Output the (x, y) coordinate of the center of the cell containing the given text.  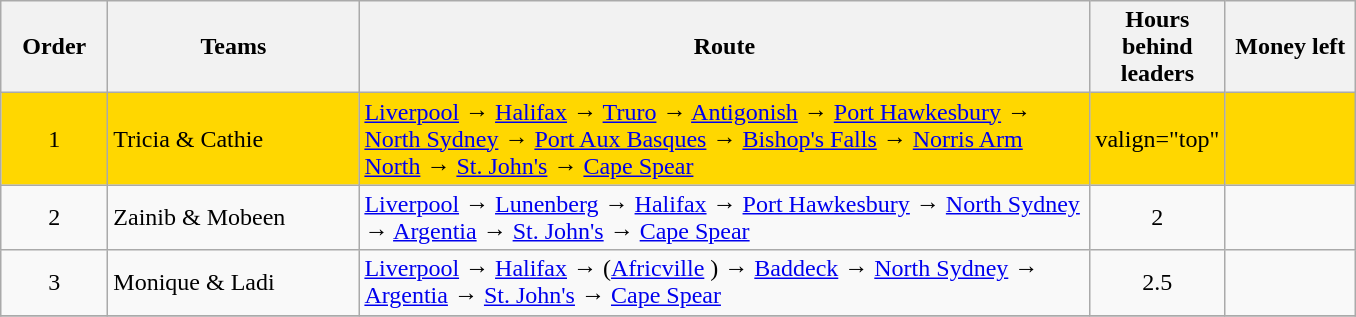
Money left (1290, 47)
Tricia & Cathie (234, 139)
Hours behind leaders (1158, 47)
3 (54, 282)
1 (54, 139)
valign="top" (1158, 139)
Order (54, 47)
Liverpool → Halifax → (Africville ) → Baddeck → North Sydney → Argentia → St. John's → Cape Spear (724, 282)
Teams (234, 47)
Monique & Ladi (234, 282)
Zainib & Mobeen (234, 218)
Route (724, 47)
2.5 (1158, 282)
Liverpool → Lunenberg → Halifax → Port Hawkesbury → North Sydney → Argentia → St. John's → Cape Spear (724, 218)
